For the text-containing cell, return its midpoint in [X, Y] coordinate format. 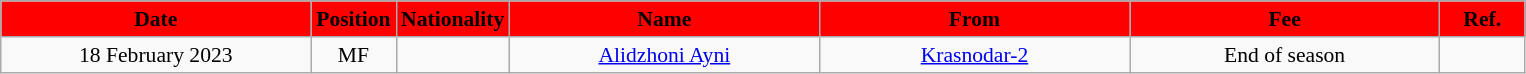
Ref. [1482, 19]
Nationality [452, 19]
MF [354, 55]
Krasnodar-2 [974, 55]
Fee [1285, 19]
18 February 2023 [156, 55]
Name [664, 19]
Position [354, 19]
End of season [1285, 55]
From [974, 19]
Date [156, 19]
Alidzhoni Ayni [664, 55]
